Extract the (X, Y) coordinate from the center of the cell holding the provided text.  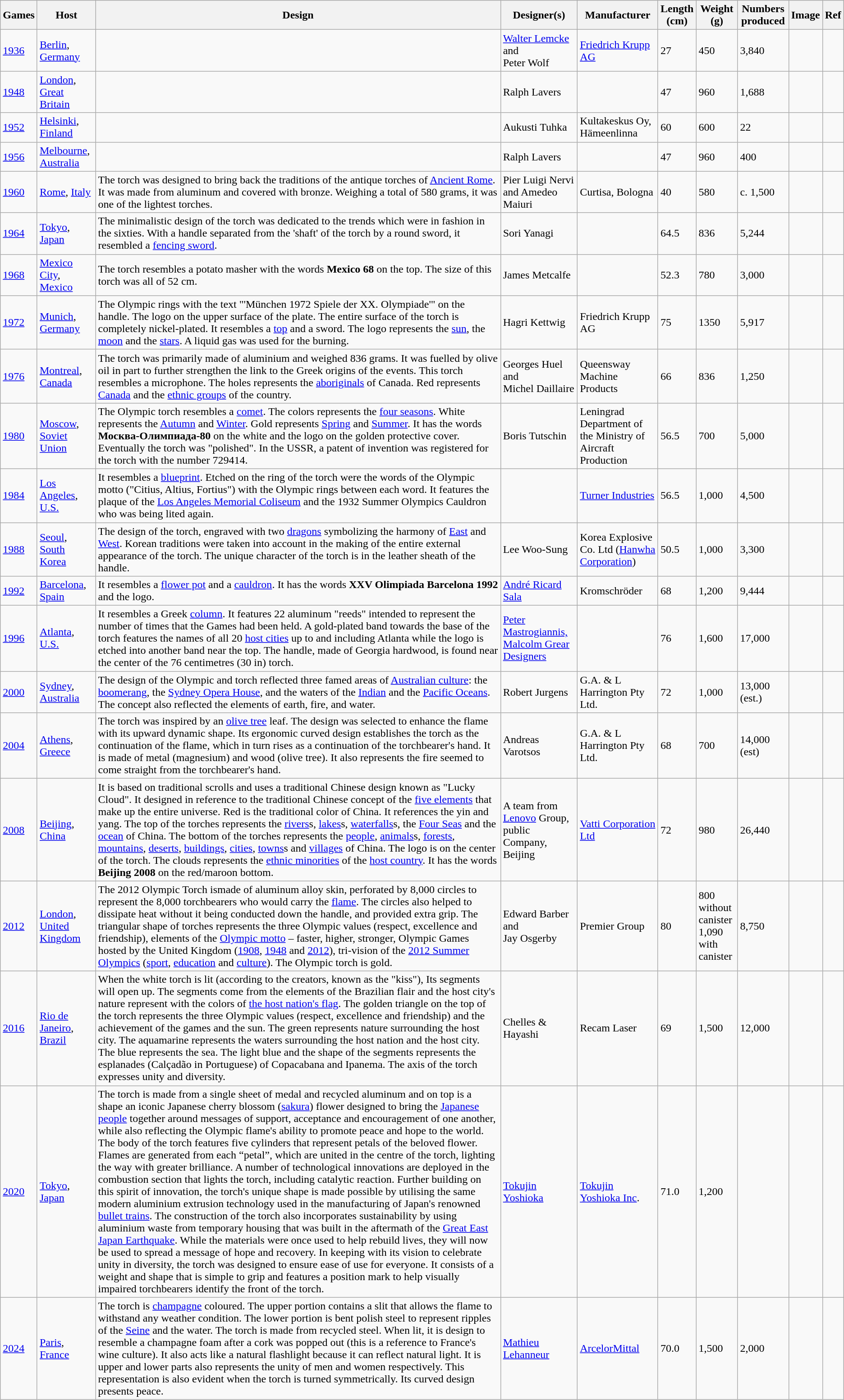
1960 (19, 192)
Ref (833, 15)
ArcelorMittal (618, 1348)
400 (763, 157)
2016 (19, 1028)
Leningrad Department of the Ministry of Aircraft Production (618, 436)
69 (677, 1028)
13,000 (est.) (763, 692)
2024 (19, 1348)
Host (66, 15)
600 (717, 127)
André Ricard Sala (539, 591)
Design (298, 15)
Athens, Greece (66, 746)
5,000 (763, 436)
Kultakeskus Oy, Hämeenlinna (618, 127)
9,444 (763, 591)
2000 (19, 692)
40 (677, 192)
1992 (19, 591)
52.3 (677, 275)
27 (677, 50)
1984 (19, 496)
1,688 (763, 92)
2020 (19, 1191)
2008 (19, 830)
3,300 (763, 550)
1,250 (763, 376)
The torch resembles a potato masher with the words Mexico 68 on the top. The size of this torch was all of 52 cm. (298, 275)
580 (717, 192)
It resembles a flower pot and a cauldron. It has the words XXV Olimpiada Barcelona 1992 and the logo. (298, 591)
1980 (19, 436)
Recam Laser (618, 1028)
Georges Huel and Michel Daillaire (539, 376)
Melbourne, Australia (66, 157)
Walter Lemcke and Peter Wolf (539, 50)
Premier Group (618, 926)
450 (717, 50)
Robert Jurgens (539, 692)
Kromschröder (618, 591)
1936 (19, 50)
2004 (19, 746)
Moscow, Soviet Union (66, 436)
780 (717, 275)
71.0 (677, 1191)
Queensway Machine Products (618, 376)
Image (805, 15)
Weight(g) (717, 15)
80 (677, 926)
22 (763, 127)
26,440 (763, 830)
76 (677, 638)
75 (677, 323)
Seoul, South Korea (66, 550)
1,600 (717, 638)
Paris, France (66, 1348)
60 (677, 127)
Length(cm) (677, 15)
1972 (19, 323)
c. 1,500 (763, 192)
50.5 (677, 550)
1956 (19, 157)
1968 (19, 275)
Curtisa, Bologna (618, 192)
1976 (19, 376)
70.0 (677, 1348)
14,000 (est) (763, 746)
Rome, Italy (66, 192)
Vatti Corporation Ltd (618, 830)
London, Great Britain (66, 92)
Atlanta, U.S. (66, 638)
2012 (19, 926)
James Metcalfe (539, 275)
Rio de Janeiro, Brazil (66, 1028)
Lee Woo-Sung (539, 550)
Designer(s) (539, 15)
Andreas Varotsos (539, 746)
Helsinki, Finland (66, 127)
Hagri Kettwig (539, 323)
Edward Barber and Jay Osgerby (539, 926)
Mathieu Lehanneur (539, 1348)
4,500 (763, 496)
8,750 (763, 926)
Sori Yanagi (539, 233)
Boris Tutschin (539, 436)
1964 (19, 233)
12,000 (763, 1028)
66 (677, 376)
1350 (717, 323)
Munich, Germany (66, 323)
800 without canister1,090 with canister (717, 926)
Los Angeles, U.S. (66, 496)
Mexico City, Mexico (66, 275)
London, United Kingdom (66, 926)
2,000 (763, 1348)
Barcelona, Spain (66, 591)
Numbers produced (763, 15)
1988 (19, 550)
Berlin, Germany (66, 50)
Sydney, Australia (66, 692)
Aukusti Tuhka (539, 127)
17,000 (763, 638)
Pier Luigi Nervi and Amedeo Maiuri (539, 192)
3,840 (763, 50)
Peter Mastrogiannis, Malcolm Grear Designers (539, 638)
A team from Lenovo Group, public Company, Beijing (539, 830)
3,000 (763, 275)
Montreal, Canada (66, 376)
Turner Industries (618, 496)
Games (19, 15)
5,244 (763, 233)
Tokujin Yoshioka Inc. (618, 1191)
Korea Explosive Co. Ltd (Hanwha Corporation) (618, 550)
Chelles & Hayashi (539, 1028)
Beijing, China (66, 830)
1952 (19, 127)
1948 (19, 92)
1996 (19, 638)
64.5 (677, 233)
980 (717, 830)
Manufacturer (618, 15)
5,917 (763, 323)
Tokujin Yoshioka (539, 1191)
